Locate the cell with the specified text and output its [X, Y] center coordinate. 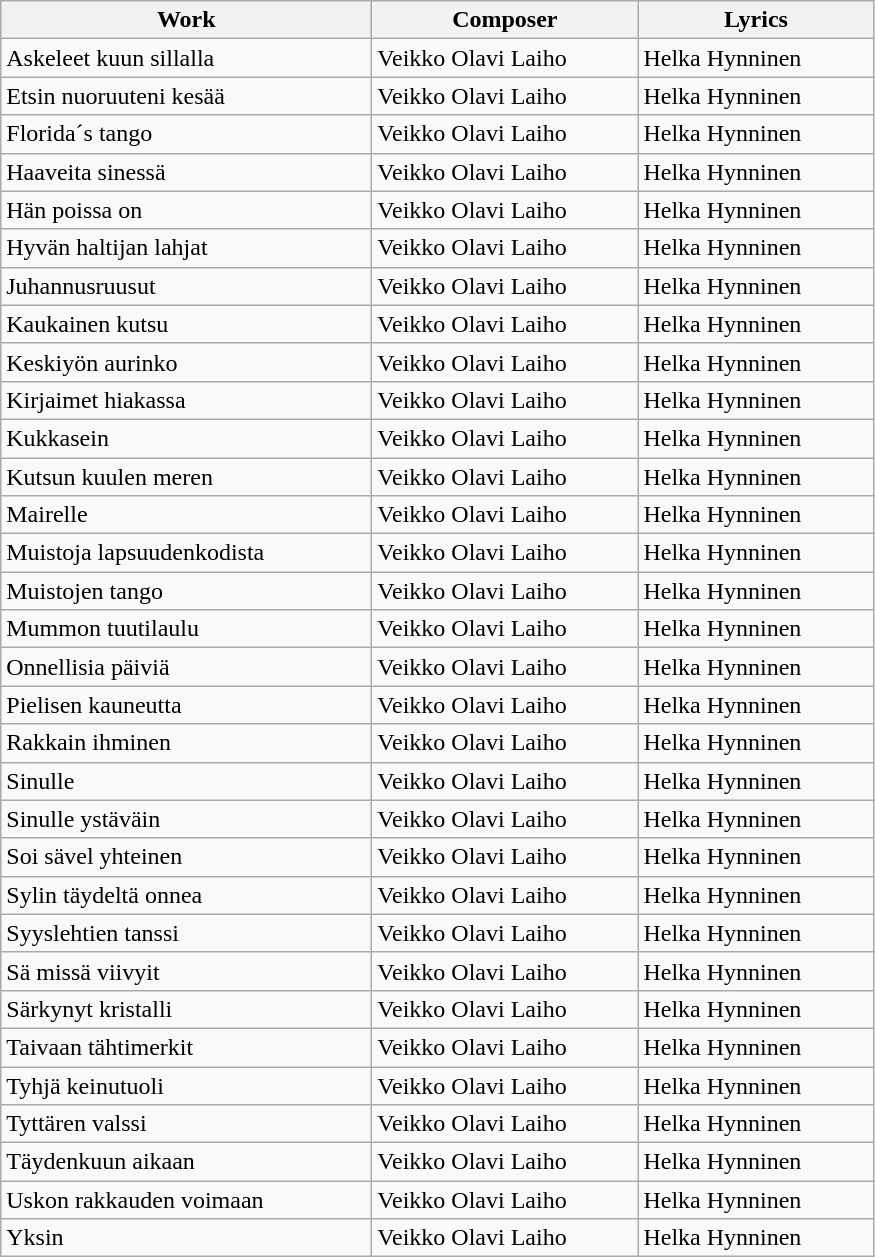
Work [186, 20]
Mairelle [186, 515]
Florida´s tango [186, 134]
Yksin [186, 1238]
Uskon rakkauden voimaan [186, 1200]
Lyrics [756, 20]
Tyhjä keinutuoli [186, 1085]
Sä missä viivyit [186, 971]
Sinulle ystäväin [186, 819]
Haaveita sinessä [186, 172]
Särkynyt kristalli [186, 1009]
Kirjaimet hiakassa [186, 400]
Tyttären valssi [186, 1124]
Kukkasein [186, 438]
Hyvän haltijan lahjat [186, 248]
Keskiyön aurinko [186, 362]
Juhannusruusut [186, 286]
Kaukainen kutsu [186, 324]
Syyslehtien tanssi [186, 933]
Pielisen kauneutta [186, 705]
Sylin täydeltä onnea [186, 895]
Soi sävel yhteinen [186, 857]
Taivaan tähtimerkit [186, 1047]
Mummon tuutilaulu [186, 629]
Täydenkuun aikaan [186, 1162]
Composer [505, 20]
Muistojen tango [186, 591]
Kutsun kuulen meren [186, 477]
Askeleet kuun sillalla [186, 58]
Etsin nuoruuteni kesää [186, 96]
Onnellisia päiviä [186, 667]
Rakkain ihminen [186, 743]
Muistoja lapsuudenkodista [186, 553]
Hän poissa on [186, 210]
Sinulle [186, 781]
